From the cell containing the given text, extract its center point as [x, y] coordinate. 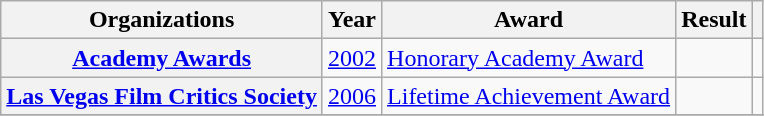
Organizations [162, 20]
2002 [352, 58]
Academy Awards [162, 58]
Year [352, 20]
Las Vegas Film Critics Society [162, 96]
Honorary Academy Award [529, 58]
Result [714, 20]
Lifetime Achievement Award [529, 96]
2006 [352, 96]
Award [529, 20]
